Locate the cell with the specified text and output its (X, Y) center coordinate. 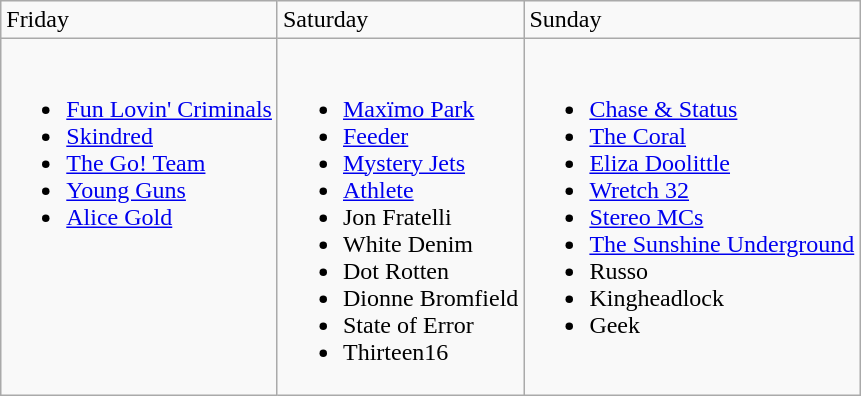
Sunday (692, 20)
Fun Lovin' CriminalsSkindredThe Go! TeamYoung GunsAlice Gold (140, 217)
Friday (140, 20)
Saturday (400, 20)
Maxïmo ParkFeederMystery JetsAthleteJon FratelliWhite DenimDot RottenDionne BromfieldState of ErrorThirteen16 (400, 217)
Chase & StatusThe CoralEliza DoolittleWretch 32Stereo MCsThe Sunshine UndergroundRussoKingheadlockGeek (692, 217)
